Detect which cell encompasses the target text, then output its [X, Y] center coordinate. 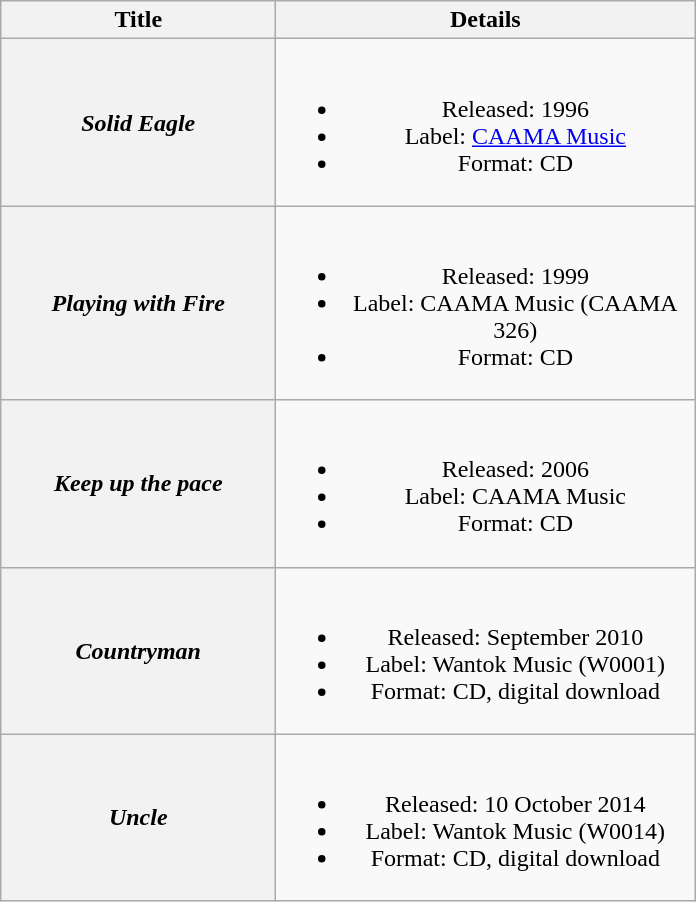
Uncle [138, 818]
Countryman [138, 650]
Released: 1996Label: CAAMA MusicFormat: CD [486, 122]
Solid Eagle [138, 122]
Released: 10 October 2014Label: Wantok Music (W0014)Format: CD, digital download [486, 818]
Details [486, 20]
Released: 1999Label: CAAMA Music (CAAMA 326)Format: CD [486, 303]
Released: September 2010Label: Wantok Music (W0001)Format: CD, digital download [486, 650]
Title [138, 20]
Playing with Fire [138, 303]
Keep up the pace [138, 484]
Released: 2006Label: CAAMA MusicFormat: CD [486, 484]
